For the text-containing cell, return its midpoint in (X, Y) coordinate format. 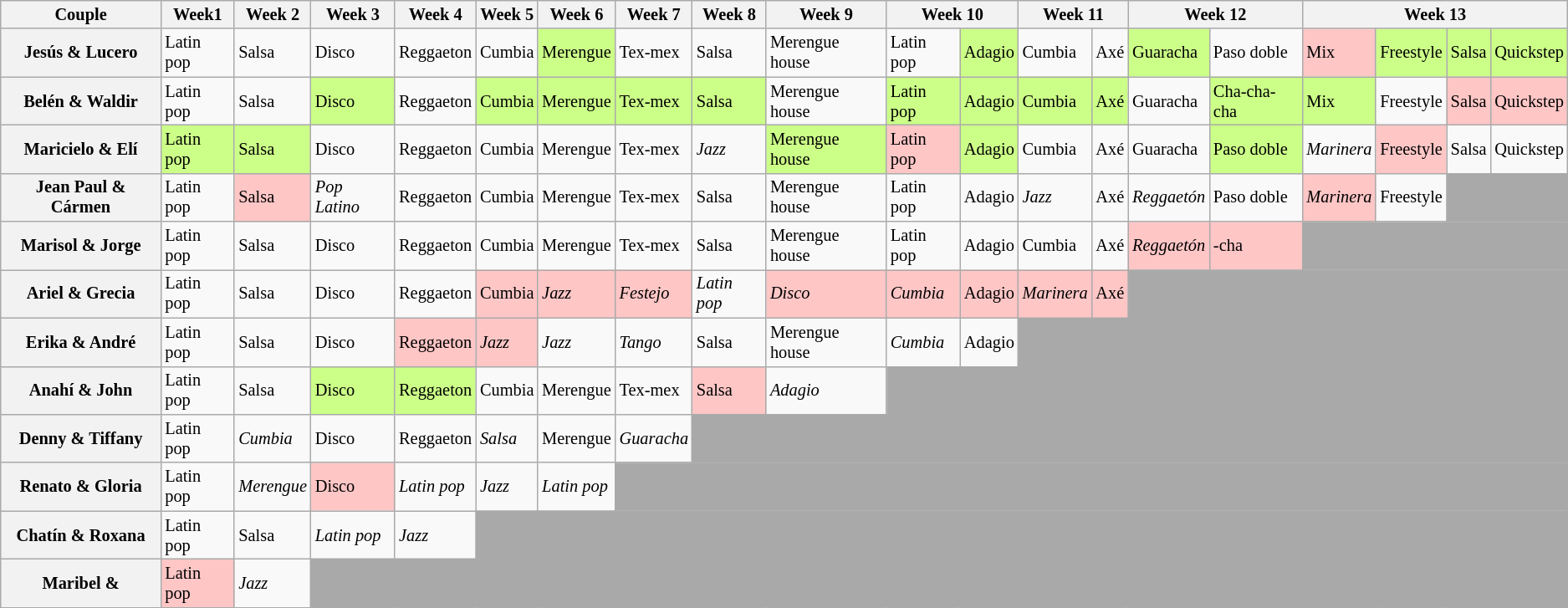
Belén & Waldir (81, 101)
Jesús & Lucero (81, 53)
Week 5 (507, 14)
Pop Latino (353, 197)
Week 2 (273, 14)
Week 7 (654, 14)
Week 11 (1074, 14)
Week 10 (953, 14)
Week 12 (1215, 14)
Jean Paul & Cármen (81, 197)
Maricielo & Elí (81, 149)
Cha-cha-cha (1256, 101)
Anahí & John (81, 391)
Denny & Tiffany (81, 438)
Week 13 (1435, 14)
Renato & Gloria (81, 487)
Tango (654, 342)
Erika & André (81, 342)
-cha (1256, 246)
Week 8 (729, 14)
Week 9 (826, 14)
Marisol & Jorge (81, 246)
Couple (81, 14)
Ariel & Grecia (81, 294)
Week 3 (353, 14)
Chatín & Roxana (81, 535)
Week1 (197, 14)
Week 6 (576, 14)
Week 4 (435, 14)
Festejo (654, 294)
Maribel & (81, 583)
